Find where the given text appears and provide that cell's center as [X, Y] coordinate. 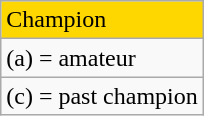
(a) = amateur [102, 58]
Champion [102, 20]
(c) = past champion [102, 96]
